Return the [x, y] coordinate for the center point of the cell that contains the specified text.  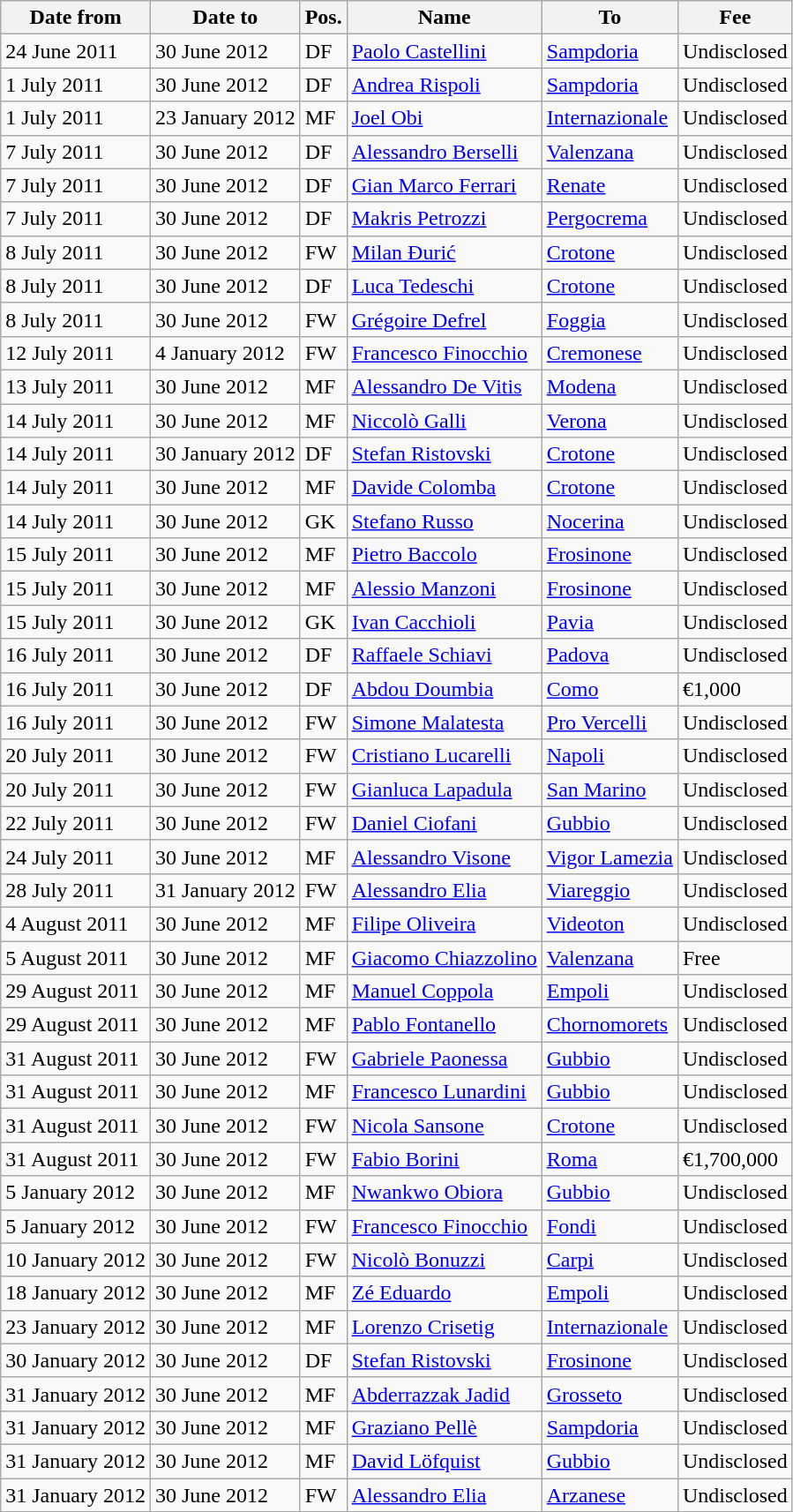
24 June 2011 [76, 51]
Alessandro Visone [445, 857]
Filipe Oliveira [445, 924]
Fabio Borini [445, 1159]
Manuel Coppola [445, 992]
Cristiano Lucarelli [445, 756]
Padova [610, 655]
Lorenzo Crisetig [445, 1327]
Chornomorets [610, 1025]
Grosseto [610, 1394]
Pergocrema [610, 219]
18 January 2012 [76, 1293]
Nicola Sansone [445, 1126]
Foggia [610, 319]
Pietro Baccolo [445, 555]
Joel Obi [445, 118]
Modena [610, 386]
Roma [610, 1159]
Alessandro Berselli [445, 152]
Alessandro De Vitis [445, 386]
Francesco Lunardini [445, 1092]
4 August 2011 [76, 924]
Fee [735, 18]
4 January 2012 [225, 353]
Luca Tedeschi [445, 286]
Daniel Ciofani [445, 823]
Gian Marco Ferrari [445, 185]
Stefano Russo [445, 521]
Napoli [610, 756]
Ivan Cacchioli [445, 622]
Paolo Castellini [445, 51]
Fondi [610, 1226]
Date to [225, 18]
28 July 2011 [76, 890]
Nicolò Bonuzzi [445, 1260]
24 July 2011 [76, 857]
Pavia [610, 622]
Raffaele Schiavi [445, 655]
Pablo Fontanello [445, 1025]
Graziano Pellè [445, 1427]
Free [735, 957]
Andrea Rispoli [445, 85]
Arzanese [610, 1495]
13 July 2011 [76, 386]
10 January 2012 [76, 1260]
Viareggio [610, 890]
Milan Đurić [445, 252]
Verona [610, 421]
5 August 2011 [76, 957]
Niccolò Galli [445, 421]
Videoton [610, 924]
Zé Eduardo [445, 1293]
Giacomo Chiazzolino [445, 957]
Nwankwo Obiora [445, 1193]
Carpi [610, 1260]
Vigor Lamezia [610, 857]
To [610, 18]
Date from [76, 18]
Nocerina [610, 521]
Gianluca Lapadula [445, 790]
Renate [610, 185]
Davide Colomba [445, 488]
Como [610, 689]
Abderrazzak Jadid [445, 1394]
22 July 2011 [76, 823]
Pro Vercelli [610, 722]
12 July 2011 [76, 353]
Grégoire Defrel [445, 319]
David Löfquist [445, 1461]
Abdou Doumbia [445, 689]
Name [445, 18]
€1,700,000 [735, 1159]
Alessio Manzoni [445, 588]
Simone Malatesta [445, 722]
Makris Petrozzi [445, 219]
€1,000 [735, 689]
Pos. [323, 18]
San Marino [610, 790]
Gabriele Paonessa [445, 1059]
Cremonese [610, 353]
